Extract the [X, Y] coordinate from the center of the cell holding the provided text.  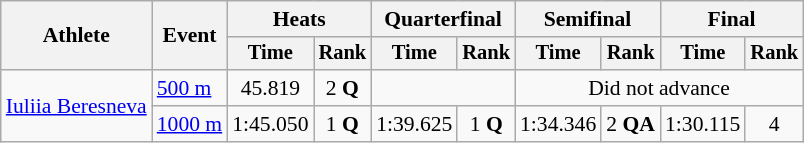
500 m [190, 88]
2 Q [343, 88]
1:34.346 [558, 124]
Athlete [76, 36]
Quarterfinal [443, 19]
1:39.625 [414, 124]
1:30.115 [702, 124]
Iuliia Beresneva [76, 106]
Did not advance [659, 88]
Event [190, 36]
1:45.050 [270, 124]
Final [732, 19]
45.819 [270, 88]
Heats [299, 19]
4 [774, 124]
1000 m [190, 124]
Semifinal [588, 19]
2 QA [630, 124]
